Determine the [X, Y] coordinate at the center of the cell enclosing the given text.  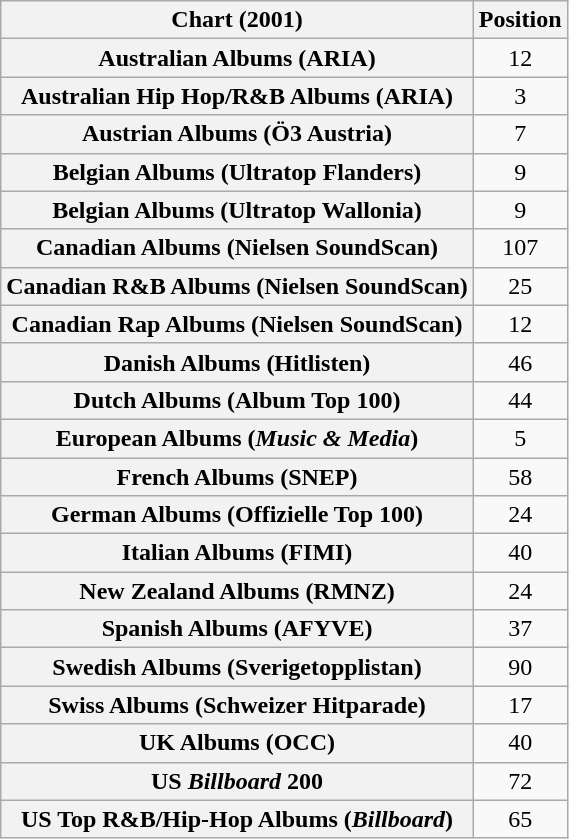
5 [520, 438]
European Albums (Music & Media) [238, 438]
107 [520, 248]
Belgian Albums (Ultratop Flanders) [238, 172]
Position [520, 20]
58 [520, 477]
French Albums (SNEP) [238, 477]
46 [520, 362]
Italian Albums (FIMI) [238, 553]
72 [520, 781]
Swedish Albums (Sverigetopplistan) [238, 667]
Swiss Albums (Schweizer Hitparade) [238, 705]
Australian Albums (ARIA) [238, 58]
25 [520, 286]
Chart (2001) [238, 20]
65 [520, 819]
New Zealand Albums (RMNZ) [238, 591]
Belgian Albums (Ultratop Wallonia) [238, 210]
Spanish Albums (AFYVE) [238, 629]
7 [520, 134]
3 [520, 96]
US Top R&B/Hip-Hop Albums (Billboard) [238, 819]
37 [520, 629]
Canadian Albums (Nielsen SoundScan) [238, 248]
Canadian Rap Albums (Nielsen SoundScan) [238, 324]
17 [520, 705]
Australian Hip Hop/R&B Albums (ARIA) [238, 96]
US Billboard 200 [238, 781]
Canadian R&B Albums (Nielsen SoundScan) [238, 286]
Austrian Albums (Ö3 Austria) [238, 134]
90 [520, 667]
Danish Albums (Hitlisten) [238, 362]
Dutch Albums (Album Top 100) [238, 400]
44 [520, 400]
German Albums (Offizielle Top 100) [238, 515]
UK Albums (OCC) [238, 743]
